For the text-containing cell, return its midpoint in [X, Y] coordinate format. 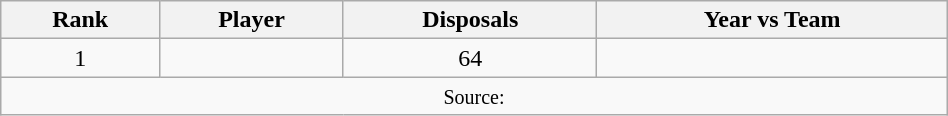
1 [80, 58]
Rank [80, 20]
Year vs Team [772, 20]
Player [252, 20]
64 [470, 58]
Disposals [470, 20]
Source: [474, 96]
